Detect which cell encompasses the target text, then output its (X, Y) center coordinate. 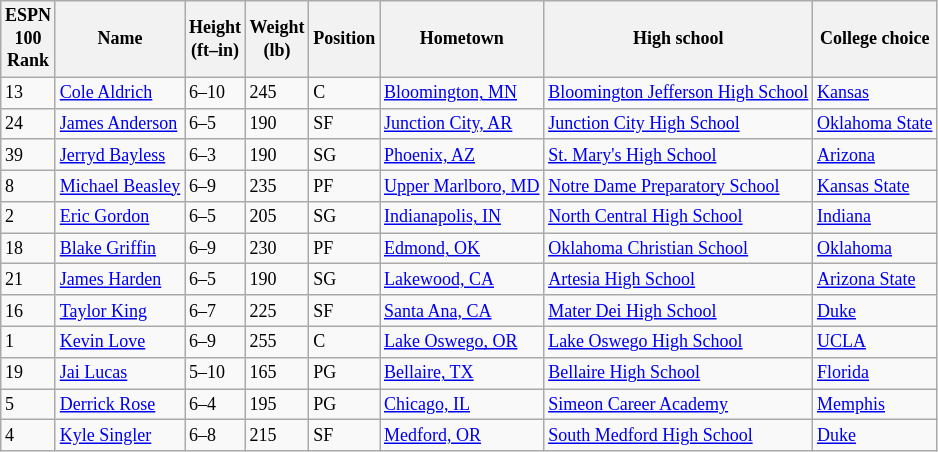
235 (277, 186)
Hometown (462, 39)
255 (277, 342)
165 (277, 372)
225 (277, 310)
Jerryd Bayless (120, 154)
Artesia High School (678, 280)
Phoenix, AZ (462, 154)
Bloomington, MN (462, 92)
Lakewood, CA (462, 280)
195 (277, 404)
Memphis (875, 404)
4 (28, 436)
6–3 (216, 154)
Kansas (875, 92)
Bloomington Jefferson High School (678, 92)
Notre Dame Preparatory School (678, 186)
Upper Marlboro, MD (462, 186)
Junction City, AR (462, 124)
James Harden (120, 280)
Simeon Career Academy (678, 404)
Oklahoma Christian School (678, 248)
Lake Oswego, OR (462, 342)
6–4 (216, 404)
Bellaire, TX (462, 372)
Blake Griffin (120, 248)
South Medford High School (678, 436)
6–8 (216, 436)
Kyle Singler (120, 436)
8 (28, 186)
Kansas State (875, 186)
230 (277, 248)
Jai Lucas (120, 372)
Height(ft–in) (216, 39)
Weight(lb) (277, 39)
21 (28, 280)
Arizona State (875, 280)
Derrick Rose (120, 404)
Medford, OR (462, 436)
13 (28, 92)
215 (277, 436)
Santa Ana, CA (462, 310)
Cole Aldrich (120, 92)
Florida (875, 372)
Name (120, 39)
Eric Gordon (120, 218)
UCLA (875, 342)
6–7 (216, 310)
205 (277, 218)
College choice (875, 39)
Oklahoma (875, 248)
James Anderson (120, 124)
16 (28, 310)
Lake Oswego High School (678, 342)
1 (28, 342)
2 (28, 218)
Arizona (875, 154)
39 (28, 154)
Mater Dei High School (678, 310)
North Central High School (678, 218)
5 (28, 404)
Junction City High School (678, 124)
Indianapolis, IN (462, 218)
Oklahoma State (875, 124)
Bellaire High School (678, 372)
24 (28, 124)
5–10 (216, 372)
Position (344, 39)
Michael Beasley (120, 186)
Taylor King (120, 310)
Chicago, IL (462, 404)
18 (28, 248)
Edmond, OK (462, 248)
Indiana (875, 218)
245 (277, 92)
ESPN 100 Rank (28, 39)
19 (28, 372)
Kevin Love (120, 342)
St. Mary's High School (678, 154)
High school (678, 39)
6–10 (216, 92)
